Pinpoint the cell where the given text exists, returning its [X, Y] midpoint coordinate. 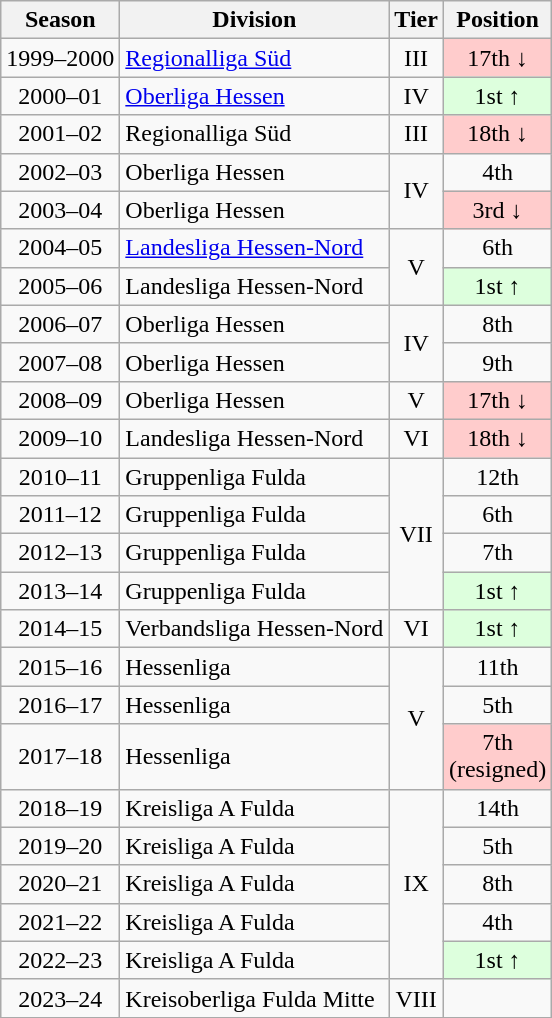
2006–07 [60, 324]
2001–02 [60, 134]
Position [497, 20]
2015–16 [60, 667]
2021–22 [60, 922]
1999–2000 [60, 58]
7th(resigned) [497, 756]
2014–15 [60, 629]
2004–05 [60, 248]
VIII [416, 998]
2000–01 [60, 96]
2003–04 [60, 210]
Kreisoberliga Fulda Mitte [254, 998]
2019–20 [60, 846]
3rd ↓ [497, 210]
2018–19 [60, 808]
2016–17 [60, 705]
2002–03 [60, 172]
2009–10 [60, 438]
2008–09 [60, 400]
14th [497, 808]
9th [497, 362]
2012–13 [60, 553]
2022–23 [60, 960]
2020–21 [60, 884]
2011–12 [60, 515]
2007–08 [60, 362]
12th [497, 477]
11th [497, 667]
2017–18 [60, 756]
2013–14 [60, 591]
Verbandsliga Hessen-Nord [254, 629]
2010–11 [60, 477]
Season [60, 20]
7th [497, 553]
Tier [416, 20]
2005–06 [60, 286]
Division [254, 20]
VII [416, 534]
IX [416, 884]
2023–24 [60, 998]
